For the text-containing cell, return its midpoint in (x, y) coordinate format. 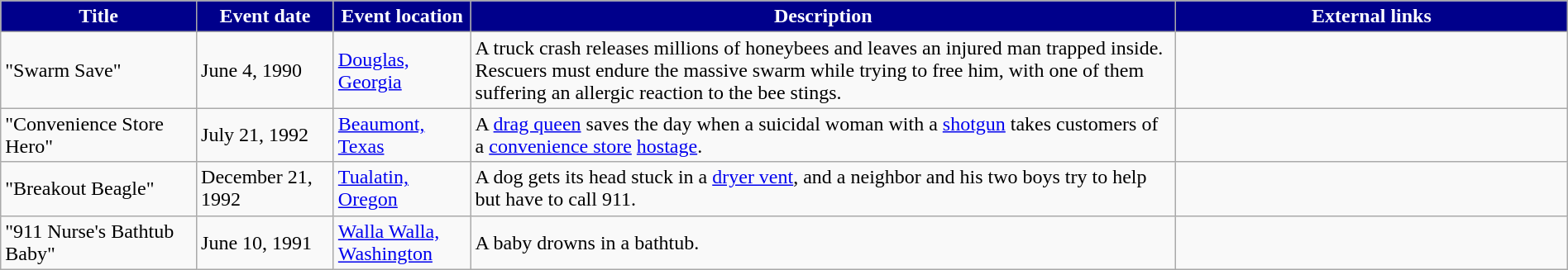
Event location (402, 17)
Event date (265, 17)
"Breakout Beagle" (99, 188)
Description (824, 17)
June 10, 1991 (265, 243)
External links (1372, 17)
Douglas, Georgia (402, 70)
June 4, 1990 (265, 70)
"Convenience Store Hero" (99, 135)
"911 Nurse's Bathtub Baby" (99, 243)
"Swarm Save" (99, 70)
Tualatin, Oregon (402, 188)
A dog gets its head stuck in a dryer vent, and a neighbor and his two boys try to help but have to call 911. (824, 188)
Beaumont, Texas (402, 135)
A baby drowns in a bathtub. (824, 243)
December 21, 1992 (265, 188)
July 21, 1992 (265, 135)
Walla Walla, Washington (402, 243)
Title (99, 17)
A drag queen saves the day when a suicidal woman with a shotgun takes customers of a convenience store hostage. (824, 135)
